From the cell containing the given text, extract its center point as [x, y] coordinate. 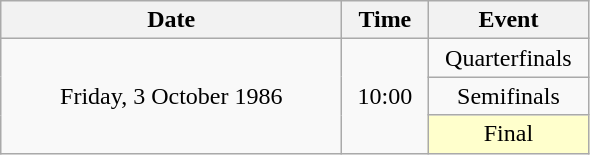
10:00 [385, 96]
Date [172, 20]
Friday, 3 October 1986 [172, 96]
Final [508, 134]
Semifinals [508, 96]
Event [508, 20]
Quarterfinals [508, 58]
Time [385, 20]
